Locate the cell with the specified text and output its [X, Y] center coordinate. 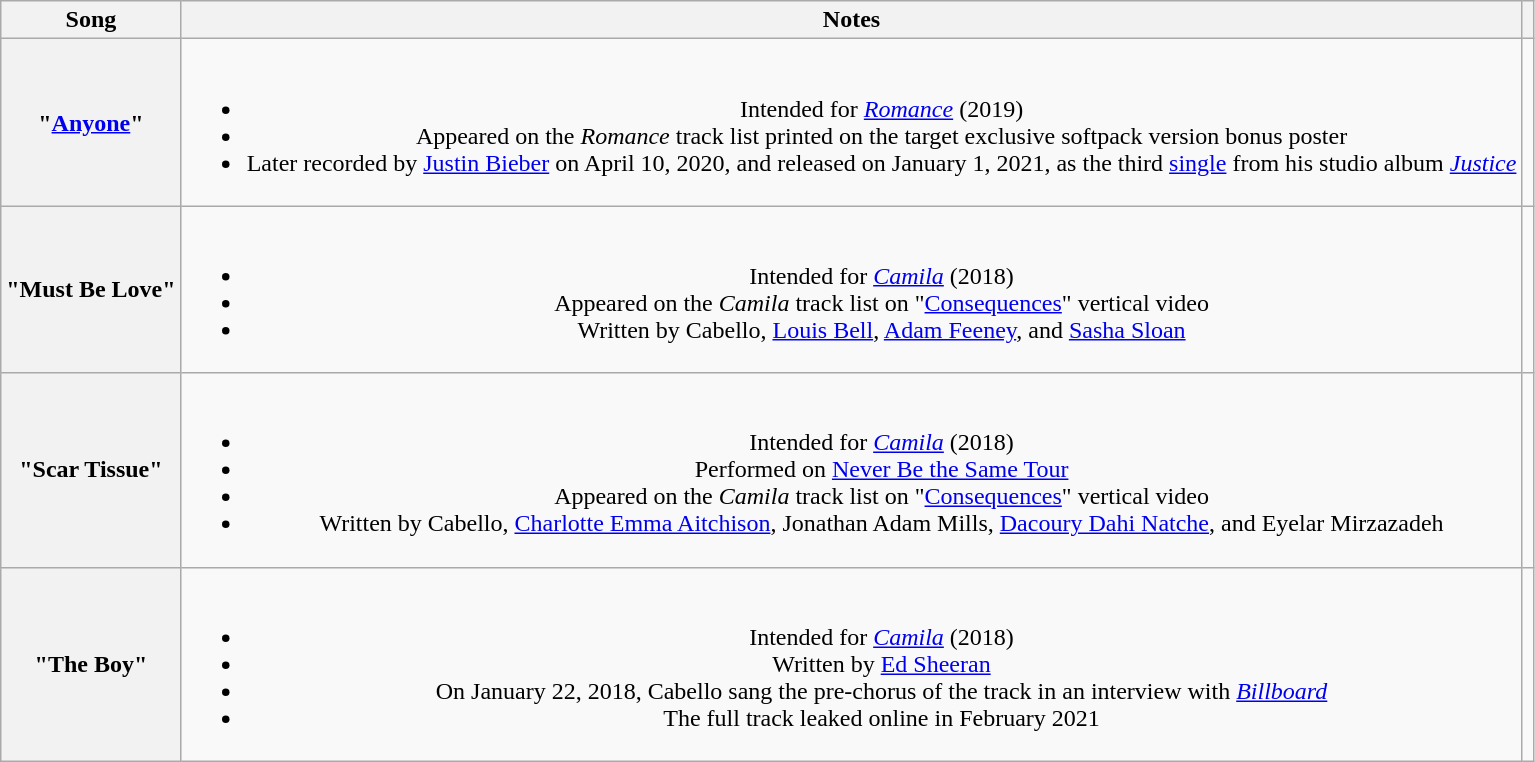
"Must Be Love" [91, 290]
Song [91, 20]
"The Boy" [91, 664]
"Scar Tissue" [91, 470]
"Anyone" [91, 122]
Notes [852, 20]
